Locate the cell with the specified text and output its (X, Y) center coordinate. 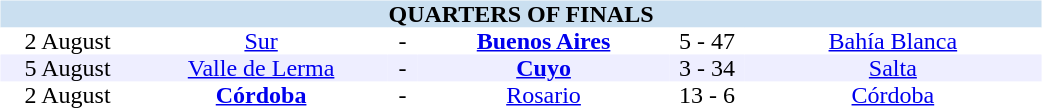
Salta (892, 68)
5 - 47 (707, 42)
3 - 34 (707, 68)
QUARTERS OF FINALS (520, 14)
Rosario (544, 96)
13 - 6 (707, 96)
Bahía Blanca (892, 42)
5 August (67, 68)
Buenos Aires (544, 42)
Cuyo (544, 68)
Valle de Lerma (262, 68)
Sur (262, 42)
